Scan for the cell matching the given text and deliver its (x, y) coordinate at center. 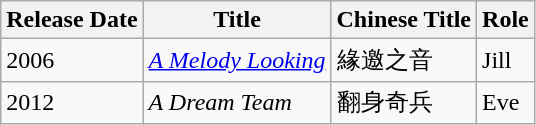
緣邀之音 (404, 60)
Title (237, 20)
Role (506, 20)
Chinese Title (404, 20)
2006 (72, 60)
Eve (506, 102)
A Melody Looking (237, 60)
A Dream Team (237, 102)
2012 (72, 102)
翻身奇兵 (404, 102)
Release Date (72, 20)
Jill (506, 60)
